Extract the (x, y) coordinate from the center of the cell holding the provided text.  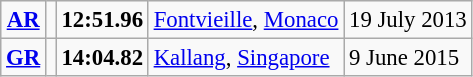
12:51.96 (102, 20)
19 July 2013 (408, 20)
14:04.82 (102, 58)
Kallang, Singapore (246, 58)
Fontvieille, Monaco (246, 20)
AR (24, 20)
9 June 2015 (408, 58)
GR (24, 58)
